Search for the cell housing the specified text and yield its (x, y) center coordinate. 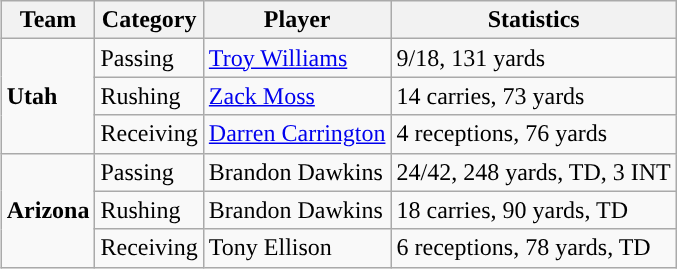
Zack Moss (297, 96)
Player (297, 20)
Statistics (534, 20)
Arizona (48, 210)
Category (149, 20)
4 receptions, 76 yards (534, 134)
9/18, 131 yards (534, 58)
Tony Ellison (297, 248)
24/42, 248 yards, TD, 3 INT (534, 172)
Utah (48, 96)
18 carries, 90 yards, TD (534, 210)
6 receptions, 78 yards, TD (534, 248)
14 carries, 73 yards (534, 96)
Darren Carrington (297, 134)
Troy Williams (297, 58)
Team (48, 20)
